Locate the cell with the specified text and output its (X, Y) center coordinate. 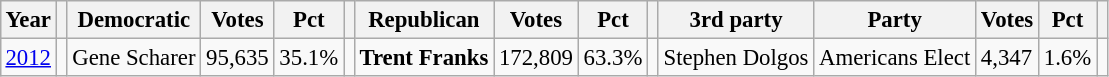
3rd party (736, 20)
Democratic (134, 20)
172,809 (536, 57)
63.3% (612, 57)
35.1% (308, 57)
4,347 (1008, 57)
1.6% (1067, 57)
95,635 (238, 57)
Gene Scharer (134, 57)
Party (895, 20)
Year (28, 20)
Republican (424, 20)
Trent Franks (424, 57)
2012 (28, 57)
Americans Elect (895, 57)
Stephen Dolgos (736, 57)
